Scan for the cell matching the given text and deliver its (X, Y) coordinate at center. 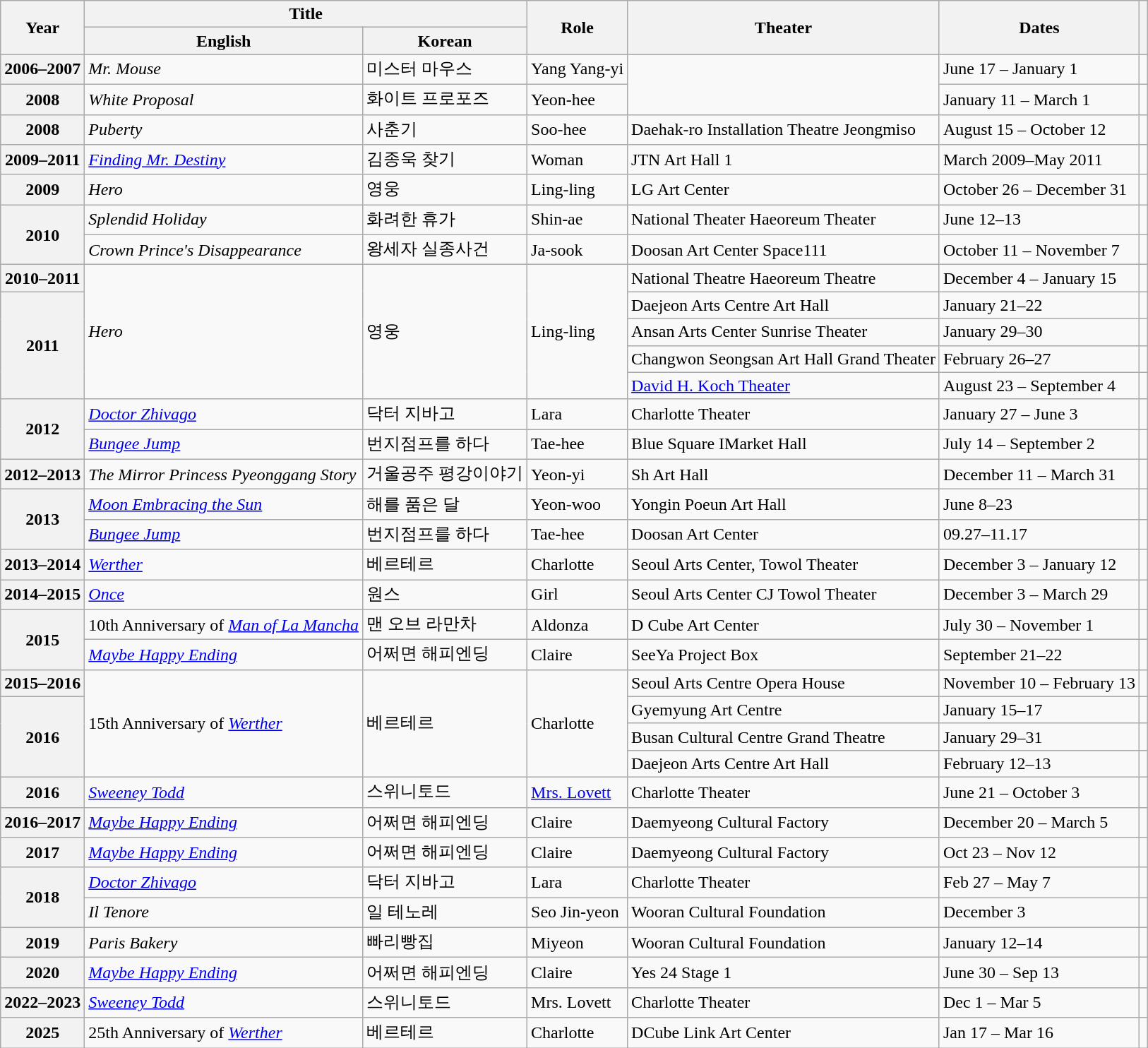
January 15–17 (1039, 710)
June 12–13 (1039, 220)
January 21–22 (1039, 305)
June 21 – October 3 (1039, 792)
Crown Prince's Disappearance (224, 250)
February 12–13 (1039, 763)
25th Anniversary of Werther (224, 1032)
SeeYa Project Box (784, 655)
Korean (445, 41)
Yeon-yi (578, 475)
2015–2016 (42, 683)
Doosan Art Center (784, 534)
National Theatre Haeoreum Theatre (784, 278)
White Proposal (224, 99)
Yeon-hee (578, 99)
Year (42, 28)
2014–2015 (42, 595)
Yongin Poeun Art Hall (784, 504)
January 12–14 (1039, 942)
January 11 – March 1 (1039, 99)
Puberty (224, 130)
Seoul Arts Centre Opera House (784, 683)
Yeon-woo (578, 504)
2012 (42, 429)
일 테노레 (445, 912)
2017 (42, 853)
2006–2007 (42, 69)
Busan Cultural Centre Grand Theatre (784, 737)
Theater (784, 28)
December 3 (1039, 912)
Seoul Arts Center CJ Towol Theater (784, 595)
왕세자 실종사건 (445, 250)
Blue Square IMarket Hall (784, 445)
Daehak-ro Installation Theatre Jeongmiso (784, 130)
Woman (578, 160)
2010 (42, 234)
2018 (42, 897)
December 11 – March 31 (1039, 475)
Title (306, 14)
D Cube Art Center (784, 624)
Gyemyung Art Centre (784, 710)
Ja-sook (578, 250)
Werther (224, 565)
June 17 – January 1 (1039, 69)
August 23 – September 4 (1039, 386)
Feb 27 – May 7 (1039, 883)
June 30 – Sep 13 (1039, 973)
09.27–11.17 (1039, 534)
JTN Art Hall 1 (784, 160)
November 10 – February 13 (1039, 683)
2009 (42, 189)
해를 품은 달 (445, 504)
Seoul Arts Center, Towol Theater (784, 565)
October 11 – November 7 (1039, 250)
Once (224, 595)
June 8–23 (1039, 504)
Oct 23 – Nov 12 (1039, 853)
2013 (42, 520)
Aldonza (578, 624)
Girl (578, 595)
Finding Mr. Destiny (224, 160)
맨 오브 라만차 (445, 624)
Shin-ae (578, 220)
Dec 1 – Mar 5 (1039, 1003)
15th Anniversary of Werther (224, 723)
Mr. Mouse (224, 69)
August 15 – October 12 (1039, 130)
Yes 24 Stage 1 (784, 973)
사춘기 (445, 130)
October 26 – December 31 (1039, 189)
원스 (445, 595)
National Theater Haeoreum Theater (784, 220)
거울공주 평강이야기 (445, 475)
빠리빵집 (445, 942)
Il Tenore (224, 912)
Splendid Holiday (224, 220)
2011 (42, 345)
DCube Link Art Center (784, 1032)
Yang Yang-yi (578, 69)
2009–2011 (42, 160)
Paris Bakery (224, 942)
Doosan Art Center Space111 (784, 250)
김종욱 찾기 (445, 160)
Seo Jin-yeon (578, 912)
10th Anniversary of Man of La Mancha (224, 624)
Dates (1039, 28)
LG Art Center (784, 189)
July 14 – September 2 (1039, 445)
David H. Koch Theater (784, 386)
Sh Art Hall (784, 475)
Moon Embracing the Sun (224, 504)
2025 (42, 1032)
Soo-hee (578, 130)
2020 (42, 973)
The Mirror Princess Pyeonggang Story (224, 475)
Miyeon (578, 942)
2022–2023 (42, 1003)
September 21–22 (1039, 655)
Jan 17 – Mar 16 (1039, 1032)
2015 (42, 640)
March 2009–May 2011 (1039, 160)
2010–2011 (42, 278)
December 4 – January 15 (1039, 278)
February 26–27 (1039, 359)
2013–2014 (42, 565)
화려한 휴가 (445, 220)
January 29–31 (1039, 737)
Role (578, 28)
Ansan Arts Center Sunrise Theater (784, 332)
January 27 – June 3 (1039, 414)
July 30 – November 1 (1039, 624)
December 20 – March 5 (1039, 822)
December 3 – January 12 (1039, 565)
2016–2017 (42, 822)
Changwon Seongsan Art Hall Grand Theater (784, 359)
December 3 – March 29 (1039, 595)
2012–2013 (42, 475)
English (224, 41)
화이트 프로포즈 (445, 99)
January 29–30 (1039, 332)
2019 (42, 942)
미스터 마우스 (445, 69)
